Extract the (X, Y) coordinate from the center of the cell holding the provided text.  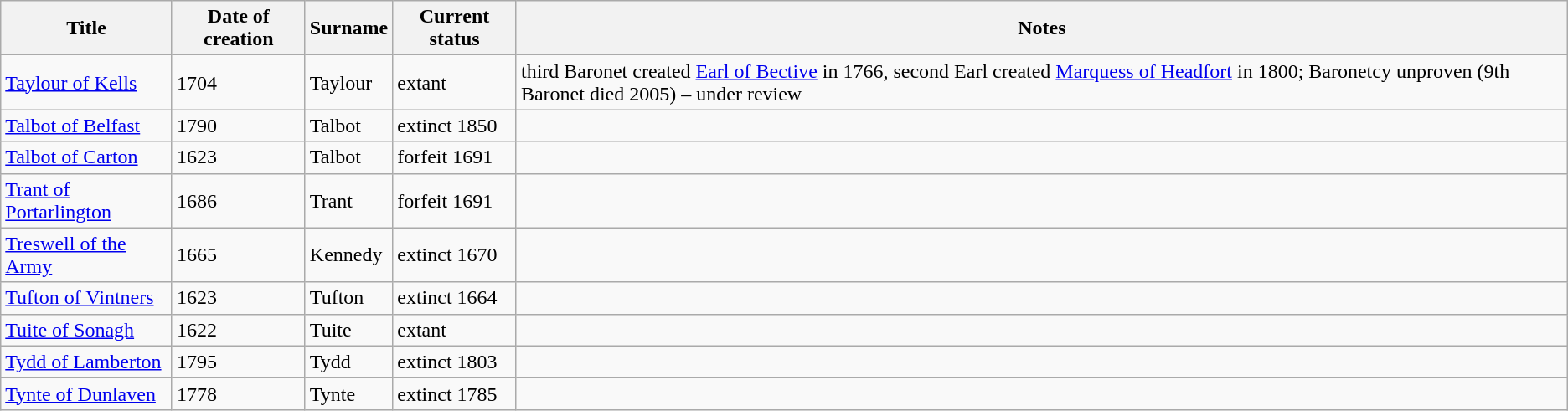
Date of creation (238, 28)
Trant of Portarlington (87, 201)
Tufton (348, 298)
1665 (238, 254)
1686 (238, 201)
Kennedy (348, 254)
extinct 1664 (455, 298)
Current status (455, 28)
Tynte (348, 393)
Tuite of Sonagh (87, 330)
Talbot of Carton (87, 157)
1795 (238, 362)
Talbot of Belfast (87, 126)
Tufton of Vintners (87, 298)
Treswell of the Army (87, 254)
Surname (348, 28)
Taylour of Kells (87, 82)
Trant (348, 201)
extinct 1670 (455, 254)
1790 (238, 126)
Taylour (348, 82)
Tydd of Lamberton (87, 362)
Notes (1042, 28)
Tynte of Dunlaven (87, 393)
1704 (238, 82)
Title (87, 28)
extinct 1803 (455, 362)
1778 (238, 393)
Tydd (348, 362)
Tuite (348, 330)
extinct 1850 (455, 126)
1622 (238, 330)
extinct 1785 (455, 393)
